Identify which cell holds the provided text, then report its [X, Y] central coordinate. 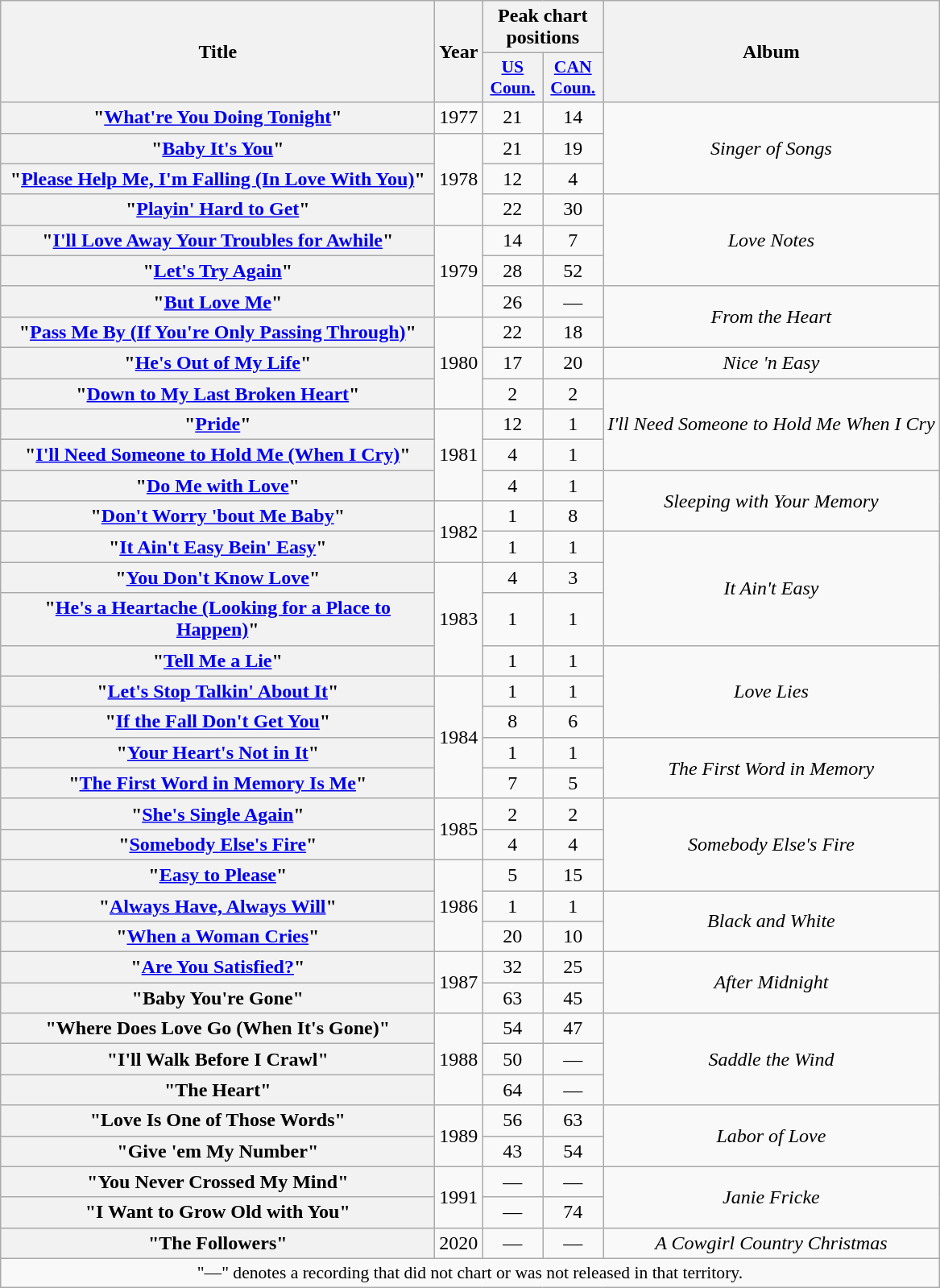
1989 [459, 1136]
"Down to My Last Broken Heart" [217, 394]
Singer of Songs [772, 148]
Somebody Else's Fire [772, 844]
"Do Me with Love" [217, 486]
"—" denotes a recording that did not chart or was not released in that territory. [470, 1273]
1978 [459, 179]
It Ain't Easy [772, 588]
Album [772, 52]
1983 [459, 619]
2020 [459, 1243]
6 [574, 722]
"But Love Me" [217, 301]
"When a Woman Cries" [217, 937]
I'll Need Someone to Hold Me When I Cry [772, 425]
"Baby It's You" [217, 148]
1986 [459, 905]
Nice 'n Easy [772, 362]
"Don't Worry 'bout Me Baby" [217, 516]
25 [574, 967]
Saddle the Wind [772, 1059]
"Let's Try Again" [217, 271]
15 [574, 875]
"He's a Heartache (Looking for a Place toHappen)" [217, 619]
"Let's Stop Talkin' About It" [217, 691]
Janie Fricke [772, 1197]
43 [512, 1151]
"The First Word in Memory Is Me" [217, 783]
1981 [459, 455]
Black and White [772, 921]
"If the Fall Don't Get You" [217, 722]
56 [512, 1120]
"You Never Crossed My Mind" [217, 1182]
64 [512, 1090]
"Somebody Else's Fire" [217, 844]
"You Don't Know Love" [217, 578]
1977 [459, 118]
"Playin' Hard to Get" [217, 209]
74 [574, 1212]
Title [217, 52]
"He's Out of My Life" [217, 362]
USCoun. [512, 77]
1991 [459, 1197]
CANCoun. [574, 77]
"I Want to Grow Old with You" [217, 1212]
26 [512, 301]
Year [459, 52]
3 [574, 578]
"Where Does Love Go (When It's Gone)" [217, 1029]
"Easy to Please" [217, 875]
"Always Have, Always Will" [217, 906]
"I'll Walk Before I Crawl" [217, 1059]
30 [574, 209]
18 [574, 332]
Love Notes [772, 240]
1979 [459, 271]
28 [512, 271]
Labor of Love [772, 1136]
17 [512, 362]
From the Heart [772, 317]
After Midnight [772, 983]
"She's Single Again" [217, 814]
1982 [459, 532]
"Please Help Me, I'm Falling (In Love With You)" [217, 179]
"Pass Me By (If You're Only Passing Through)" [217, 332]
1980 [459, 362]
"The Followers" [217, 1243]
The First Word in Memory [772, 768]
"It Ain't Easy Bein' Easy" [217, 547]
52 [574, 271]
"I'll Love Away Your Troubles for Awhile" [217, 240]
1984 [459, 737]
50 [512, 1059]
"Baby You're Gone" [217, 998]
45 [574, 998]
1988 [459, 1059]
1985 [459, 829]
"What're You Doing Tonight" [217, 118]
"The Heart" [217, 1090]
10 [574, 937]
32 [512, 967]
"Tell Me a Lie" [217, 661]
19 [574, 148]
"Your Heart's Not in It" [217, 752]
"Give 'em My Number" [217, 1151]
Love Lies [772, 691]
Peak chartpositions [543, 27]
"Are You Satisfied?" [217, 967]
Sleeping with Your Memory [772, 501]
47 [574, 1029]
A Cowgirl Country Christmas [772, 1243]
"I'll Need Someone to Hold Me (When I Cry)" [217, 455]
"Pride" [217, 425]
1987 [459, 983]
"Love Is One of Those Words" [217, 1120]
